Provide the [x, y] coordinate of the cell's center where the given text is located.  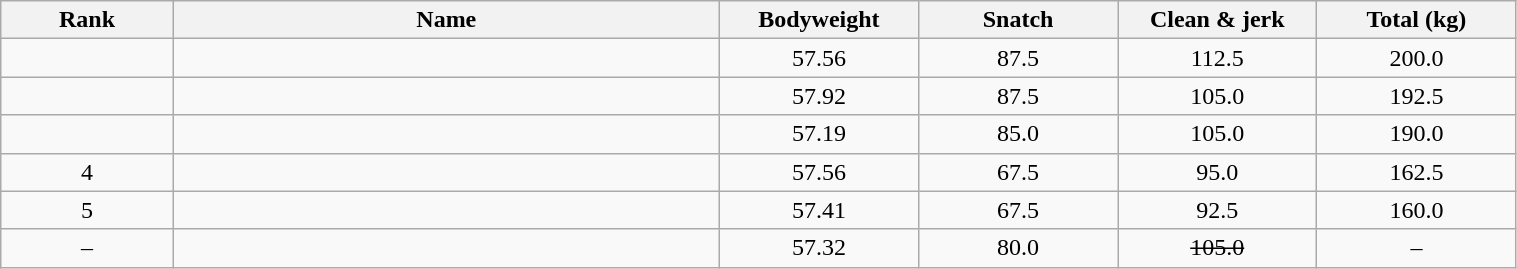
Name [446, 20]
85.0 [1018, 134]
4 [87, 172]
57.19 [818, 134]
Rank [87, 20]
5 [87, 210]
200.0 [1416, 58]
92.5 [1218, 210]
57.41 [818, 210]
162.5 [1416, 172]
192.5 [1416, 96]
95.0 [1218, 172]
Total (kg) [1416, 20]
57.92 [818, 96]
Clean & jerk [1218, 20]
Bodyweight [818, 20]
Snatch [1018, 20]
57.32 [818, 248]
190.0 [1416, 134]
112.5 [1218, 58]
160.0 [1416, 210]
80.0 [1018, 248]
